Detect which cell encompasses the target text, then output its [x, y] center coordinate. 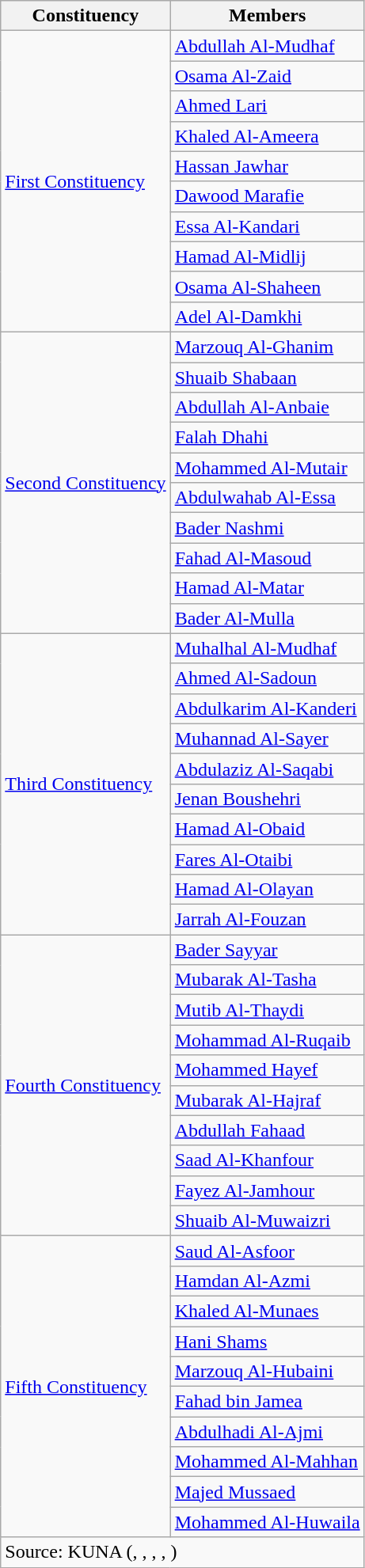
Osama Al-Shaheen [268, 287]
Hamad Al-Matar [268, 588]
Marzouq Al-Ghanim [268, 347]
Adel Al-Damkhi [268, 317]
Saad Al-Khanfour [268, 1160]
Mohammed Al-Mutair [268, 468]
Shuaib Shabaan [268, 378]
Hassan Jawhar [268, 166]
Jenan Boushehri [268, 799]
Constituency [86, 16]
Muhannad Al-Sayer [268, 738]
Mutib Al-Thaydi [268, 1010]
Mohammed Al-Mahhan [268, 1462]
Bader Sayyar [268, 950]
Hamad Al-Obaid [268, 829]
Mohammed Al-Huwaila [268, 1522]
Khaled Al-Ameera [268, 136]
Essa Al-Kandari [268, 226]
Abdulwahab Al-Essa [268, 498]
Mubarak Al-Tasha [268, 980]
Bader Nashmi [268, 528]
Ahmed Al-Sadoun [268, 678]
Muhalhal Al-Mudhaf [268, 648]
Hani Shams [268, 1342]
Falah Dhahi [268, 438]
Abdullah Al-Mudhaf [268, 46]
Dawood Marafie [268, 196]
Mohammad Al-Ruqaib [268, 1040]
Mubarak Al-Hajraf [268, 1100]
Abdulkarim Al-Kanderi [268, 708]
Fourth Constituency [86, 1086]
Abdullah Fahaad [268, 1130]
Khaled Al-Munaes [268, 1311]
Jarrah Al-Fouzan [268, 920]
Members [268, 16]
First Constituency [86, 182]
Abdulhadi Al-Ajmi [268, 1432]
Third Constituency [86, 784]
Fifth Constituency [86, 1387]
Osama Al-Zaid [268, 76]
Bader Al-Mulla [268, 618]
Saud Al-Asfoor [268, 1251]
Abdulaziz Al-Saqabi [268, 769]
Fahad Al-Masoud [268, 558]
Second Constituency [86, 483]
Hamad Al-Midlij [268, 256]
Abdullah Al-Anbaie [268, 408]
Marzouq Al-Hubaini [268, 1372]
Fares Al-Otaibi [268, 859]
Fayez Al-Jamhour [268, 1190]
Ahmed Lari [268, 106]
Mohammed Hayef [268, 1070]
Source: KUNA (, , , , ) [182, 1552]
Fahad bin Jamea [268, 1402]
Shuaib Al-Muwaizri [268, 1221]
Majed Mussaed [268, 1492]
Hamad Al-Olayan [268, 890]
Hamdan Al-Azmi [268, 1281]
